Identify which cell holds the provided text, then report its [x, y] central coordinate. 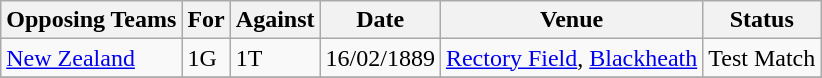
1T [275, 58]
For [206, 20]
Opposing Teams [92, 20]
Rectory Field, Blackheath [571, 58]
Venue [571, 20]
16/02/1889 [380, 58]
New Zealand [92, 58]
Test Match [762, 58]
Date [380, 20]
Status [762, 20]
1G [206, 58]
Against [275, 20]
